Determine the [x, y] coordinate at the center of the cell enclosing the given text.  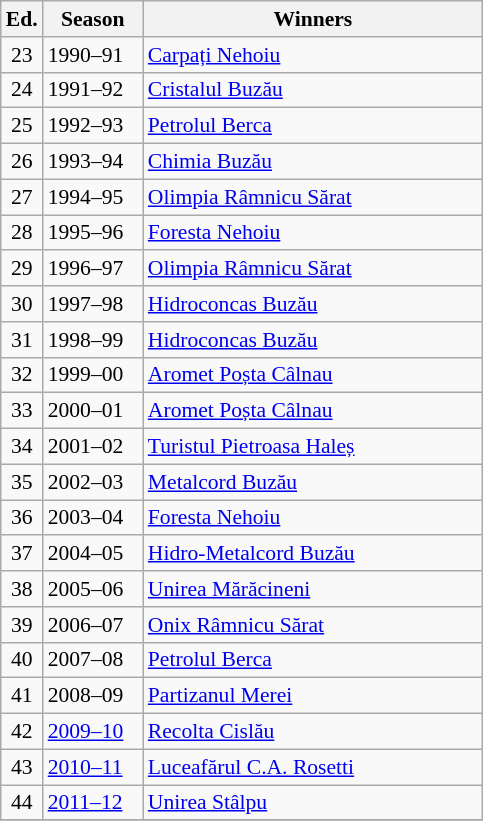
2002–03 [93, 482]
2010–11 [93, 767]
44 [22, 803]
1994–95 [93, 197]
2000–01 [93, 411]
Ed. [22, 19]
Onix Râmnicu Sărat [313, 625]
2007–08 [93, 660]
1996–97 [93, 269]
29 [22, 269]
27 [22, 197]
2005–06 [93, 589]
Chimia Buzău [313, 162]
1991–92 [93, 90]
Hidro-Metalcord Buzău [313, 554]
Winners [313, 19]
Carpați Nehoiu [313, 55]
32 [22, 375]
1998–99 [93, 340]
43 [22, 767]
1997–98 [93, 304]
Turistul Pietroasa Haleș [313, 447]
39 [22, 625]
31 [22, 340]
36 [22, 518]
2001–02 [93, 447]
40 [22, 660]
2008–09 [93, 696]
2011–12 [93, 803]
42 [22, 732]
30 [22, 304]
Recolta Cislău [313, 732]
2003–04 [93, 518]
Unirea Mărăcineni [313, 589]
1992–93 [93, 126]
Unirea Stâlpu [313, 803]
33 [22, 411]
23 [22, 55]
38 [22, 589]
Metalcord Buzău [313, 482]
24 [22, 90]
1995–96 [93, 233]
2009–10 [93, 732]
25 [22, 126]
28 [22, 233]
1999–00 [93, 375]
1990–91 [93, 55]
Luceafărul C.A. Rosetti [313, 767]
Cristalul Buzău [313, 90]
35 [22, 482]
41 [22, 696]
34 [22, 447]
2006–07 [93, 625]
2004–05 [93, 554]
26 [22, 162]
Partizanul Merei [313, 696]
Season [93, 19]
37 [22, 554]
1993–94 [93, 162]
